Locate the cell with the specified text and output its (X, Y) center coordinate. 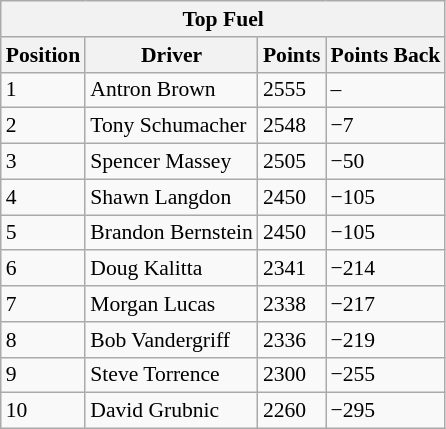
– (386, 90)
2260 (292, 411)
Antron Brown (172, 90)
Points Back (386, 55)
−214 (386, 269)
Points (292, 55)
8 (43, 340)
6 (43, 269)
−295 (386, 411)
2548 (292, 126)
2300 (292, 375)
−50 (386, 162)
7 (43, 304)
2341 (292, 269)
2505 (292, 162)
2336 (292, 340)
Bob Vandergriff (172, 340)
2 (43, 126)
2555 (292, 90)
Brandon Bernstein (172, 233)
Driver (172, 55)
Tony Schumacher (172, 126)
Position (43, 55)
−255 (386, 375)
Morgan Lucas (172, 304)
−219 (386, 340)
9 (43, 375)
2338 (292, 304)
Spencer Massey (172, 162)
4 (43, 197)
−217 (386, 304)
Top Fuel (224, 19)
1 (43, 90)
Steve Torrence (172, 375)
5 (43, 233)
David Grubnic (172, 411)
Doug Kalitta (172, 269)
3 (43, 162)
10 (43, 411)
−7 (386, 126)
Shawn Langdon (172, 197)
